Detect which cell encompasses the target text, then output its [x, y] center coordinate. 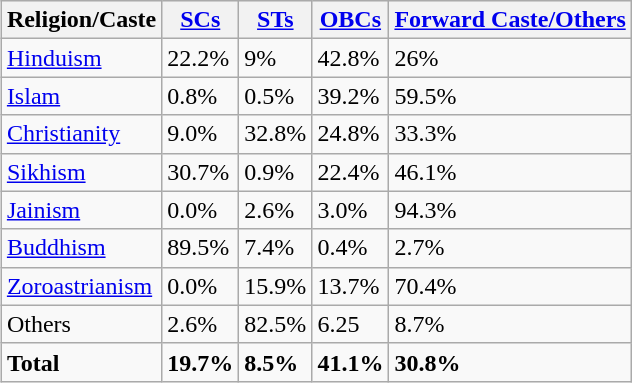
SCs [200, 20]
39.2% [350, 96]
30.8% [510, 362]
3.0% [350, 210]
24.8% [350, 134]
8.7% [510, 324]
22.2% [200, 58]
22.4% [350, 172]
6.25 [350, 324]
Buddhism [81, 248]
0.5% [276, 96]
59.5% [510, 96]
Jainism [81, 210]
13.7% [350, 286]
82.5% [276, 324]
7.4% [276, 248]
89.5% [200, 248]
0.4% [350, 248]
STs [276, 20]
30.7% [200, 172]
8.5% [276, 362]
46.1% [510, 172]
2.7% [510, 248]
9.0% [200, 134]
15.9% [276, 286]
Christianity [81, 134]
Total [81, 362]
33.3% [510, 134]
Religion/Caste [81, 20]
94.3% [510, 210]
Hinduism [81, 58]
26% [510, 58]
9% [276, 58]
Zoroastrianism [81, 286]
0.9% [276, 172]
70.4% [510, 286]
42.8% [350, 58]
Islam [81, 96]
0.8% [200, 96]
19.7% [200, 362]
32.8% [276, 134]
Others [81, 324]
Forward Caste/Others [510, 20]
41.1% [350, 362]
OBCs [350, 20]
Sikhism [81, 172]
